Find where the given text appears and provide that cell's center as (x, y) coordinate. 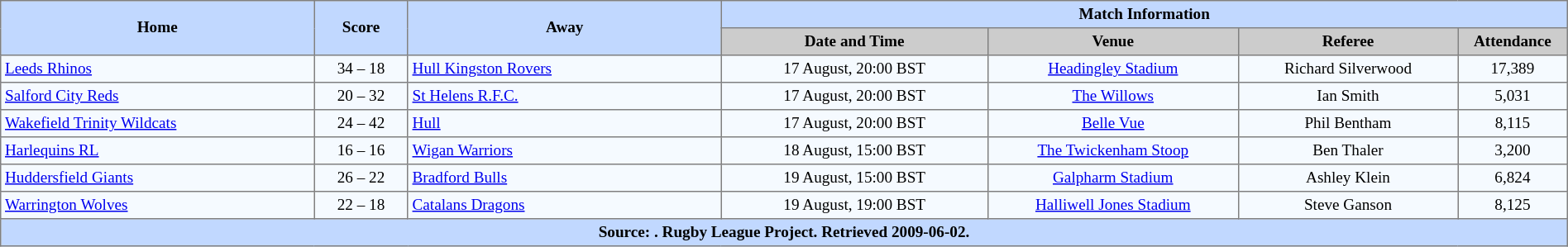
Hull Kingston Rovers (564, 69)
Ben Thaler (1348, 150)
19 August, 19:00 BST (854, 205)
Referee (1348, 41)
20 – 32 (361, 96)
Wakefield Trinity Wildcats (157, 124)
The Willows (1113, 96)
19 August, 15:00 BST (854, 178)
Ashley Klein (1348, 178)
Catalans Dragons (564, 205)
Wigan Warriors (564, 150)
Huddersfield Giants (157, 178)
Match Information (1145, 15)
18 August, 15:00 BST (854, 150)
Score (361, 28)
Leeds Rhinos (157, 69)
Hull (564, 124)
24 – 42 (361, 124)
The Twickenham Stoop (1113, 150)
Steve Ganson (1348, 205)
Source: . Rugby League Project. Retrieved 2009-06-02. (784, 233)
Belle Vue (1113, 124)
Warrington Wolves (157, 205)
Halliwell Jones Stadium (1113, 205)
Home (157, 28)
Phil Bentham (1348, 124)
17,389 (1513, 69)
8,125 (1513, 205)
Galpharm Stadium (1113, 178)
St Helens R.F.C. (564, 96)
34 – 18 (361, 69)
Bradford Bulls (564, 178)
5,031 (1513, 96)
Date and Time (854, 41)
8,115 (1513, 124)
16 – 16 (361, 150)
Venue (1113, 41)
Salford City Reds (157, 96)
Attendance (1513, 41)
Harlequins RL (157, 150)
Richard Silverwood (1348, 69)
3,200 (1513, 150)
26 – 22 (361, 178)
Away (564, 28)
22 – 18 (361, 205)
6,824 (1513, 178)
Headingley Stadium (1113, 69)
Ian Smith (1348, 96)
